Locate the cell with the specified text and output its [X, Y] center coordinate. 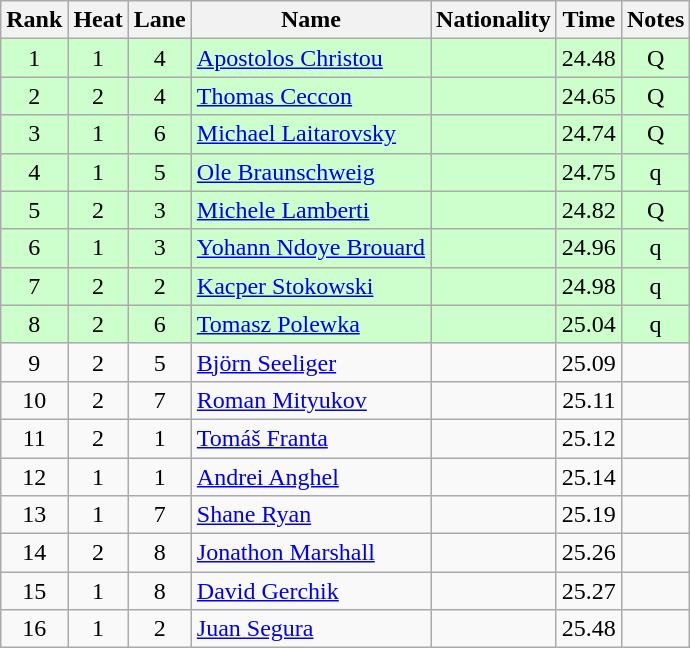
25.04 [588, 324]
Shane Ryan [310, 515]
11 [34, 438]
Rank [34, 20]
10 [34, 400]
25.14 [588, 477]
Thomas Ceccon [310, 96]
Notes [655, 20]
Time [588, 20]
24.48 [588, 58]
Michele Lamberti [310, 210]
Tomasz Polewka [310, 324]
24.96 [588, 248]
24.98 [588, 286]
Name [310, 20]
9 [34, 362]
14 [34, 553]
Yohann Ndoye Brouard [310, 248]
25.19 [588, 515]
Michael Laitarovsky [310, 134]
25.26 [588, 553]
24.74 [588, 134]
24.82 [588, 210]
Nationality [494, 20]
Lane [160, 20]
Jonathon Marshall [310, 553]
25.09 [588, 362]
25.27 [588, 591]
Ole Braunschweig [310, 172]
Andrei Anghel [310, 477]
24.75 [588, 172]
24.65 [588, 96]
Roman Mityukov [310, 400]
Tomáš Franta [310, 438]
12 [34, 477]
Heat [98, 20]
David Gerchik [310, 591]
16 [34, 629]
13 [34, 515]
25.48 [588, 629]
Kacper Stokowski [310, 286]
Björn Seeliger [310, 362]
15 [34, 591]
25.11 [588, 400]
Apostolos Christou [310, 58]
Juan Segura [310, 629]
25.12 [588, 438]
